For the text-containing cell, return its midpoint in [X, Y] coordinate format. 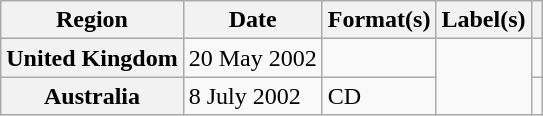
CD [379, 96]
Label(s) [484, 20]
Australia [92, 96]
Date [252, 20]
8 July 2002 [252, 96]
20 May 2002 [252, 58]
Region [92, 20]
United Kingdom [92, 58]
Format(s) [379, 20]
